Return [X, Y] of the center of cell containing provided text 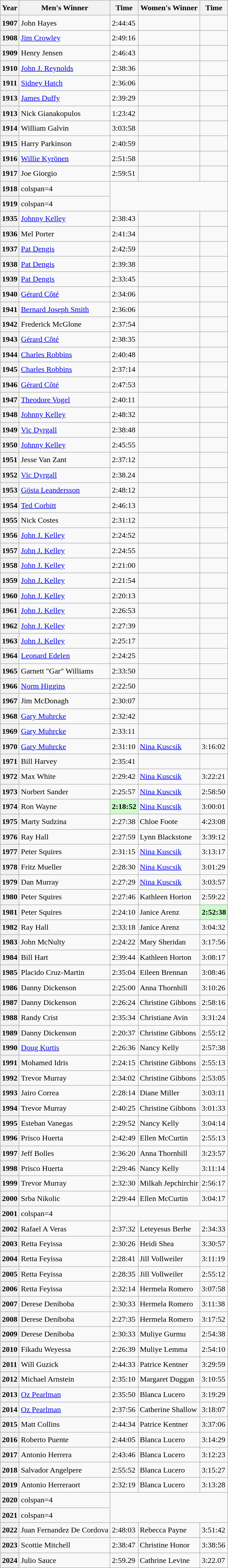
William Galvin [65, 128]
3:03:11 [214, 1093]
Garnett "Gar" Williams [65, 671]
Mel Porter [65, 234]
1967 [10, 701]
1907 [10, 23]
Doug Kurtis [65, 1048]
2:54:38 [214, 1334]
Muliye Gurmu [169, 1334]
Cathrine Levine [169, 1560]
2:58:50 [214, 792]
2:46:43 [124, 53]
Fikadu Weyessa [65, 1349]
2:38.24 [124, 475]
2:54:10 [214, 1349]
2:44:05 [124, 1440]
Roberto Puente [65, 1440]
John J. Reynolds [65, 68]
2011 [10, 1364]
2:38:43 [124, 219]
1918 [10, 189]
James Duffy [65, 98]
Salvador Angelpere [65, 1470]
1987 [10, 1002]
Ron Wayne [65, 806]
2:51:58 [124, 158]
1958 [10, 566]
Srba Nikolic [65, 1198]
Matt Collins [65, 1425]
1980 [10, 897]
2:53:05 [214, 1078]
3:17:56 [214, 942]
Frederick McGlone [65, 324]
2:33:50 [124, 671]
1979 [10, 882]
2:47:53 [124, 384]
1950 [10, 445]
2:24:22 [124, 942]
Max White [65, 776]
John McNulty [65, 942]
1919 [10, 204]
3:04:32 [214, 927]
2:33:11 [124, 731]
Year [10, 8]
2:38:36 [124, 68]
1910 [10, 68]
Sidney Hatch [65, 83]
1966 [10, 686]
2:44:33 [124, 1364]
2:36:20 [124, 1154]
2019 [10, 1485]
2004 [10, 1259]
1941 [10, 309]
2:27:59 [124, 837]
2:37:12 [124, 460]
1972 [10, 776]
1977 [10, 852]
Women's Winner [169, 8]
3:08:46 [214, 972]
2001 [10, 1214]
1960 [10, 596]
Placido Cruz-Martin [65, 972]
2:30:07 [124, 701]
Harry Parkinson [65, 143]
3:00:01 [214, 806]
4:23:08 [214, 822]
3:04:17 [214, 1198]
3:39:12 [214, 837]
Dan Murray [65, 882]
2015 [10, 1425]
3:11:38 [214, 1304]
1956 [10, 535]
1993 [10, 1093]
1989 [10, 1033]
1982 [10, 927]
1963 [10, 641]
Milkah Jepchirchir [169, 1184]
3:13:28 [214, 1485]
2:25:00 [124, 988]
1939 [10, 279]
Mary Sheridan [169, 942]
3:01:33 [214, 1108]
1952 [10, 475]
2000 [10, 1198]
2006 [10, 1289]
2:21:54 [124, 580]
2:45:55 [124, 445]
Bernard Joseph Smith [65, 309]
1944 [10, 354]
3:04:14 [214, 1123]
Bill Harvey [65, 762]
2:33:18 [124, 927]
1914 [10, 128]
Christiane Avin [169, 1018]
Diane Miller [169, 1093]
2:59:51 [124, 174]
Jim Crowley [65, 38]
2:28:30 [124, 867]
Rafael A Veras [65, 1229]
1957 [10, 550]
2007 [10, 1304]
1991 [10, 1063]
3:15:27 [214, 1470]
2:32:19 [124, 1485]
2:39:38 [124, 264]
3:10:26 [214, 988]
2:27:38 [124, 822]
1917 [10, 174]
Norm Higgins [65, 686]
Will Guzick [65, 1364]
1969 [10, 731]
Henry Jensen [65, 53]
2013 [10, 1394]
3:12:23 [214, 1455]
2024 [10, 1560]
3:30:57 [214, 1244]
3:19:29 [214, 1394]
3:10:55 [214, 1379]
2:35:34 [124, 1018]
1990 [10, 1048]
1909 [10, 53]
2:49:16 [124, 38]
1946 [10, 384]
2020 [10, 1500]
1951 [10, 460]
1911 [10, 83]
2:24:10 [124, 912]
Juan Fernandez De Cordova [65, 1530]
2:24:25 [124, 656]
2:24:52 [124, 535]
2009 [10, 1334]
2:32:30 [124, 1184]
1986 [10, 988]
Leteyesus Berhe [169, 1229]
2:28:14 [124, 1093]
1997 [10, 1154]
2:48:32 [124, 414]
2:37:56 [124, 1410]
3:16:02 [214, 746]
1976 [10, 837]
2:25:17 [124, 641]
1999 [10, 1184]
2:34:33 [214, 1229]
2:27:46 [124, 897]
2:48:12 [124, 490]
Catherine Shallow [169, 1410]
3:08:17 [214, 958]
2:24:55 [124, 550]
1964 [10, 656]
Jesse Van Zant [65, 460]
1975 [10, 822]
2:27:29 [124, 882]
2:22:50 [124, 686]
3:23:57 [214, 1154]
2:26:53 [124, 610]
2005 [10, 1274]
2:42:59 [124, 249]
Gösta Leandersson [65, 490]
3:22.07 [214, 1560]
2002 [10, 1229]
2:33:45 [124, 279]
2:27:39 [124, 626]
3:07:58 [214, 1289]
2:40:48 [124, 354]
2:35:41 [124, 762]
2018 [10, 1470]
2023 [10, 1545]
2003 [10, 1244]
2008 [10, 1319]
2:38:47 [124, 1545]
Margaret Duggan [169, 1379]
3:14:29 [214, 1440]
1974 [10, 806]
Willie Kyrönen [65, 158]
2:32:42 [124, 716]
2:40:59 [124, 143]
2:52:38 [214, 912]
Esteban Vanegas [65, 1123]
1959 [10, 580]
1953 [10, 490]
3:31:24 [214, 1018]
1:23:42 [124, 113]
2:44:34 [124, 1425]
2:26:36 [124, 1048]
1948 [10, 414]
2:48:03 [124, 1530]
3:29:59 [214, 1364]
2:26:39 [124, 1349]
2017 [10, 1455]
Jim McDonagh [65, 701]
2:20:13 [124, 596]
3:11:19 [214, 1259]
2:35:50 [124, 1394]
2:38:48 [124, 430]
Antonio Herrera [65, 1455]
2:41:34 [124, 234]
2:42:49 [124, 1138]
2:56:17 [214, 1184]
3:17:52 [214, 1319]
3:11:14 [214, 1168]
1992 [10, 1078]
2:30:26 [124, 1244]
2:20:37 [124, 1033]
Heidi Shea [169, 1244]
3:37:06 [214, 1425]
Norbert Sander [65, 792]
1962 [10, 626]
1981 [10, 912]
3:01:29 [214, 867]
Christine Honor [169, 1545]
2:43:46 [124, 1455]
2:37:32 [124, 1229]
2:39:29 [124, 98]
Fritz Mueller [65, 867]
1971 [10, 762]
3:03:57 [214, 882]
Jairo Correa [65, 1093]
2012 [10, 1379]
1949 [10, 430]
2:57:38 [214, 1048]
2:26:24 [124, 1002]
1995 [10, 1123]
Men's Winner [65, 8]
Antonio Herreraort [65, 1485]
1937 [10, 249]
2:59:22 [214, 897]
1936 [10, 234]
2:29:42 [124, 776]
1916 [10, 158]
2022 [10, 1530]
Chloe Foote [169, 822]
1983 [10, 942]
1940 [10, 294]
Muliye Lemma [169, 1349]
1935 [10, 219]
1942 [10, 324]
2:31:10 [124, 746]
2:39:44 [124, 958]
1988 [10, 1018]
2:24:15 [124, 1063]
2021 [10, 1515]
2:40:25 [124, 1108]
1955 [10, 520]
2:25:57 [124, 792]
1994 [10, 1108]
Joe Giorgio [65, 174]
2:27:35 [124, 1319]
1961 [10, 610]
2:37:14 [124, 370]
1965 [10, 671]
3:03:58 [124, 128]
3:13:17 [214, 852]
2:29:44 [124, 1198]
John Hayes [65, 23]
1985 [10, 972]
2:29:52 [124, 1123]
Nick Costes [65, 520]
1947 [10, 400]
1968 [10, 716]
2:18:52 [124, 806]
1984 [10, 958]
2:34:02 [124, 1078]
1978 [10, 867]
1954 [10, 505]
2:35:04 [124, 972]
1908 [10, 38]
3:38:56 [214, 1545]
Randy Crist [65, 1018]
Marty Sudzina [65, 822]
Mohamed Idris [65, 1063]
3:22:21 [214, 776]
3:18:07 [214, 1410]
Rebecca Payne [169, 1530]
Julio Sauce [65, 1560]
1998 [10, 1168]
1945 [10, 370]
Ted Corbitt [65, 505]
Bill Hart [65, 958]
2:32:14 [124, 1289]
Jeff Bolles [65, 1154]
Michael Arnstein [65, 1379]
3:51:42 [214, 1530]
1943 [10, 339]
Leonard Edelen [65, 656]
1915 [10, 143]
2:29:46 [124, 1168]
2:31:15 [124, 852]
1970 [10, 746]
Eileen Brennan [169, 972]
2:38:35 [124, 339]
2016 [10, 1440]
1973 [10, 792]
2:44:45 [124, 23]
2:46:13 [124, 505]
Lynn Blackstone [169, 837]
2:28:35 [124, 1274]
2:28:41 [124, 1259]
2:34:06 [124, 294]
2:58:16 [214, 1002]
2:40:11 [124, 400]
2:37:54 [124, 324]
Nick Gianakopulos [65, 113]
2:35:10 [124, 1379]
2:21:00 [124, 566]
1938 [10, 264]
2:55:52 [124, 1470]
2014 [10, 1410]
Theodore Vogel [65, 400]
2:59.29 [124, 1560]
2:31:12 [124, 520]
2010 [10, 1349]
1996 [10, 1138]
Scottie Mitchell [65, 1545]
